Pinpoint the cell where the given text exists, returning its [x, y] midpoint coordinate. 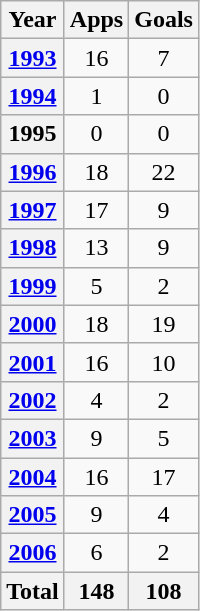
1994 [33, 96]
19 [164, 324]
1999 [33, 286]
2001 [33, 362]
1997 [33, 210]
2000 [33, 324]
22 [164, 172]
1 [96, 96]
2003 [33, 438]
1993 [33, 58]
6 [96, 553]
108 [164, 591]
Year [33, 20]
2004 [33, 477]
Goals [164, 20]
13 [96, 248]
Apps [96, 20]
1998 [33, 248]
Total [33, 591]
2006 [33, 553]
7 [164, 58]
10 [164, 362]
2002 [33, 400]
148 [96, 591]
1995 [33, 134]
2005 [33, 515]
1996 [33, 172]
